Determine the [x, y] coordinate at the center of the cell enclosing the given text.  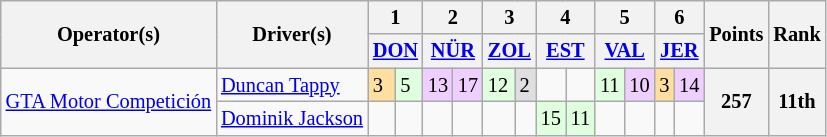
10 [639, 85]
JER [679, 51]
DON [396, 51]
4 [566, 17]
Driver(s) [292, 34]
Duncan Tappy [292, 85]
257 [736, 102]
Operator(s) [108, 34]
12 [499, 85]
Dominik Jackson [292, 118]
15 [551, 118]
GTA Motor Competición [108, 102]
11th [796, 102]
Rank [796, 34]
13 [438, 85]
Points [736, 34]
1 [396, 17]
14 [689, 85]
6 [679, 17]
17 [468, 85]
EST [566, 51]
ZOL [510, 51]
NÜR [453, 51]
VAL [624, 51]
